Output the [X, Y] coordinate of the center of the cell containing the given text.  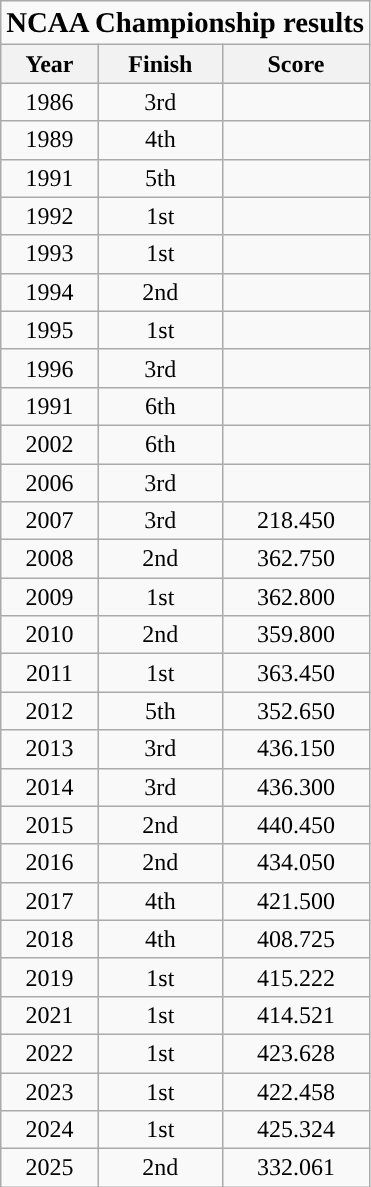
2022 [50, 1053]
422.458 [296, 1091]
2019 [50, 977]
Year [50, 64]
2018 [50, 939]
352.650 [296, 711]
2023 [50, 1091]
362.750 [296, 559]
Finish [160, 64]
423.628 [296, 1053]
2011 [50, 673]
436.150 [296, 749]
2025 [50, 1168]
1992 [50, 216]
1994 [50, 292]
1986 [50, 102]
2016 [50, 863]
1996 [50, 368]
421.500 [296, 901]
425.324 [296, 1130]
218.450 [296, 521]
359.800 [296, 635]
2017 [50, 901]
2009 [50, 597]
440.450 [296, 825]
408.725 [296, 939]
1993 [50, 254]
2013 [50, 749]
2002 [50, 444]
2015 [50, 825]
2008 [50, 559]
1989 [50, 140]
2014 [50, 787]
415.222 [296, 977]
2010 [50, 635]
2024 [50, 1130]
436.300 [296, 787]
2021 [50, 1015]
2006 [50, 483]
2007 [50, 521]
NCAA Championship results [186, 23]
434.050 [296, 863]
1995 [50, 330]
2012 [50, 711]
Score [296, 64]
363.450 [296, 673]
414.521 [296, 1015]
332.061 [296, 1168]
362.800 [296, 597]
